Detect which cell encompasses the target text, then output its (x, y) center coordinate. 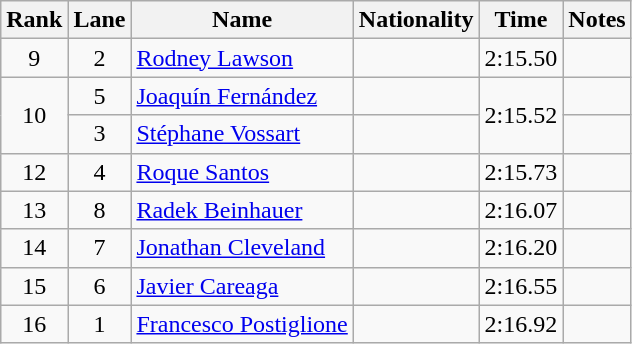
14 (34, 248)
Lane (100, 20)
2:16.20 (521, 248)
Notes (597, 20)
2:16.07 (521, 210)
Jonathan Cleveland (242, 248)
Radek Beinhauer (242, 210)
7 (100, 248)
9 (34, 58)
Rodney Lawson (242, 58)
Stéphane Vossart (242, 134)
1 (100, 324)
4 (100, 172)
8 (100, 210)
2:15.50 (521, 58)
Joaquín Fernández (242, 96)
16 (34, 324)
Time (521, 20)
3 (100, 134)
2 (100, 58)
Rank (34, 20)
Javier Careaga (242, 286)
2:16.55 (521, 286)
Roque Santos (242, 172)
15 (34, 286)
12 (34, 172)
2:16.92 (521, 324)
Name (242, 20)
Francesco Postiglione (242, 324)
10 (34, 115)
2:15.52 (521, 115)
6 (100, 286)
13 (34, 210)
5 (100, 96)
2:15.73 (521, 172)
Nationality (416, 20)
